From the cell containing the given text, extract its center point as (X, Y) coordinate. 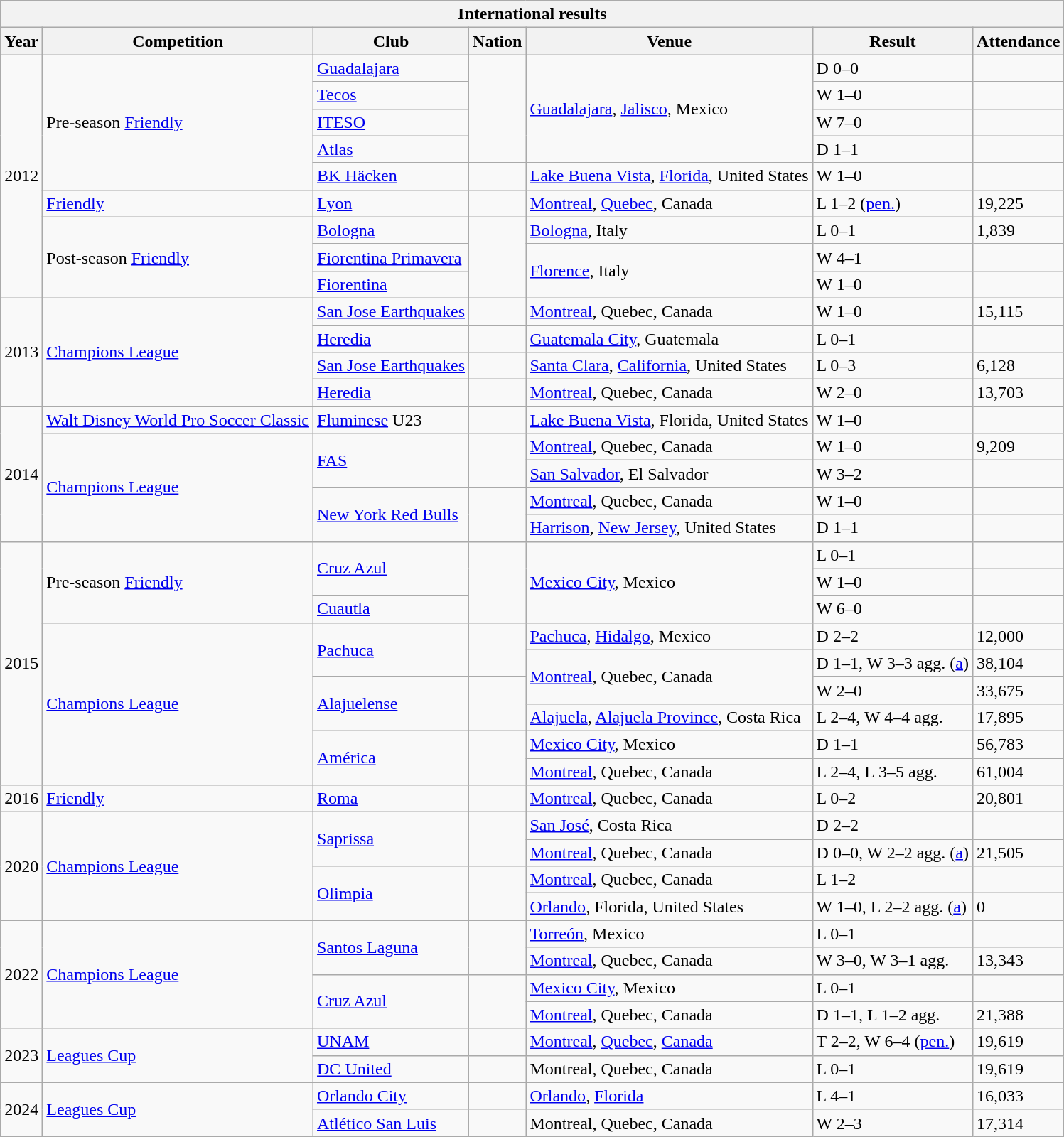
W 7–0 (893, 122)
2016 (21, 799)
Attendance (1019, 41)
61,004 (1019, 771)
2013 (21, 352)
Pachuca, Hidalgo, Mexico (670, 636)
Year (21, 41)
6,128 (1019, 366)
2014 (21, 474)
Atlas (391, 149)
2015 (21, 664)
D 1–1, L 1–2 agg. (893, 1015)
12,000 (1019, 636)
Venue (670, 41)
San Salvador, El Salvador (670, 474)
Guatemala City, Guatemala (670, 339)
33,675 (1019, 690)
L 4–1 (893, 1096)
Roma (391, 799)
Walt Disney World Pro Soccer Classic (178, 420)
13,343 (1019, 961)
L 0–2 (893, 799)
21,505 (1019, 853)
Atlético San Luis (391, 1123)
W 1–0, L 2–2 agg. (a) (893, 907)
W 3–0, W 3–1 agg. (893, 961)
ITESO (391, 122)
15,115 (1019, 311)
Cuautla (391, 609)
Orlando, Florida (670, 1096)
1,839 (1019, 230)
DC United (391, 1069)
América (391, 758)
Tecos (391, 95)
Competition (178, 41)
UNAM (391, 1042)
Torreón, Mexico (670, 934)
56,783 (1019, 744)
L 1–2 (893, 880)
2024 (21, 1109)
0 (1019, 907)
Santos Laguna (391, 947)
9,209 (1019, 447)
Fiorentina (391, 284)
Club (391, 41)
BK Häcken (391, 176)
38,104 (1019, 663)
Nation (498, 41)
17,314 (1019, 1123)
Post-season Friendly (178, 257)
Fluminese U23 (391, 420)
2022 (21, 974)
W 6–0 (893, 609)
D 0–0, W 2–2 agg. (a) (893, 853)
L 0–3 (893, 366)
Pachuca (391, 650)
Florence, Italy (670, 271)
L 2–4, W 4–4 agg. (893, 717)
20,801 (1019, 799)
T 2–2, W 6–4 (pen.) (893, 1042)
FAS (391, 460)
D 1–1, W 3–3 agg. (a) (893, 663)
2023 (21, 1055)
16,033 (1019, 1096)
Harrison, New Jersey, United States (670, 528)
New York Red Bulls (391, 514)
Santa Clara, California, United States (670, 366)
13,703 (1019, 393)
W 3–2 (893, 474)
Bologna (391, 230)
Bologna, Italy (670, 230)
W 2–3 (893, 1123)
Fiorentina Primavera (391, 257)
L 2–4, L 3–5 agg. (893, 771)
2012 (21, 176)
San José, Costa Rica (670, 826)
Guadalajara, Jalisco, Mexico (670, 109)
Alajuelense (391, 704)
17,895 (1019, 717)
International results (532, 14)
W 4–1 (893, 257)
Alajuela, Alajuela Province, Costa Rica (670, 717)
Orlando, Florida, United States (670, 907)
Orlando City (391, 1096)
Lyon (391, 203)
19,225 (1019, 203)
D 0–0 (893, 68)
21,388 (1019, 1015)
Olimpia (391, 893)
Guadalajara (391, 68)
2020 (21, 866)
Result (893, 41)
L 1–2 (pen.) (893, 203)
Saprissa (391, 839)
